From the cell containing the given text, extract its center point as (x, y) coordinate. 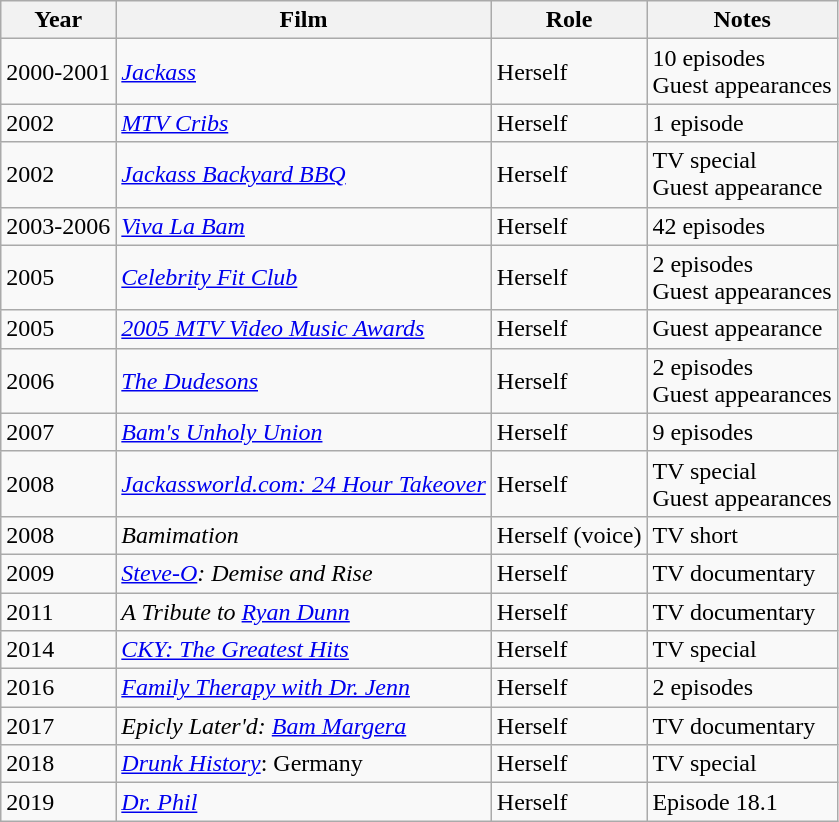
Jackassworld.com: 24 Hour Takeover (304, 484)
9 episodes (742, 432)
Year (58, 20)
Episode 18.1 (742, 802)
Role (569, 20)
Film (304, 20)
2017 (58, 726)
2005 MTV Video Music Awards (304, 329)
Guest appearance (742, 329)
Family Therapy with Dr. Jenn (304, 688)
CKY: The Greatest Hits (304, 650)
2009 (58, 573)
Dr. Phil (304, 802)
Viva La Bam (304, 226)
Herself (voice) (569, 535)
Celebrity Fit Club (304, 278)
Bam's Unholy Union (304, 432)
2016 (58, 688)
TV specialGuest appearance (742, 174)
Notes (742, 20)
2007 (58, 432)
10 episodesGuest appearances (742, 72)
1 episode (742, 123)
2 episodes (742, 688)
Jackass Backyard BBQ (304, 174)
2006 (58, 380)
The Dudesons (304, 380)
Bamimation (304, 535)
2011 (58, 611)
MTV Cribs (304, 123)
Epicly Later'd: Bam Margera (304, 726)
A Tribute to Ryan Dunn (304, 611)
2019 (58, 802)
TV specialGuest appearances (742, 484)
TV short (742, 535)
2000-2001 (58, 72)
2018 (58, 764)
Jackass (304, 72)
2003-2006 (58, 226)
Steve-O: Demise and Rise (304, 573)
Drunk History: Germany (304, 764)
42 episodes (742, 226)
2014 (58, 650)
